Extract the [x, y] coordinate from the center of the cell holding the provided text.  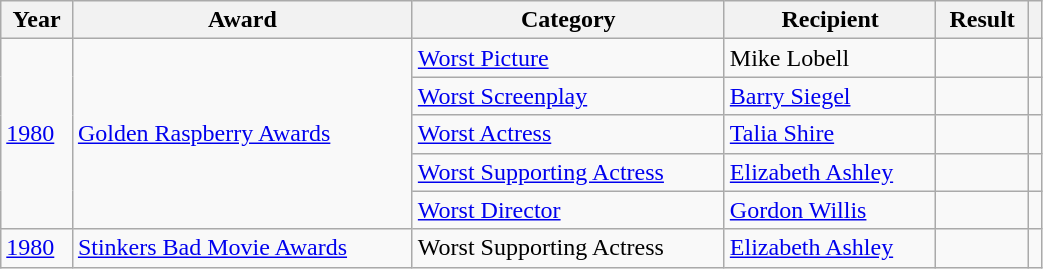
Category [568, 20]
Worst Director [568, 210]
Result [982, 20]
Gordon Willis [830, 210]
Barry Siegel [830, 96]
Recipient [830, 20]
Year [37, 20]
Worst Screenplay [568, 96]
Stinkers Bad Movie Awards [242, 248]
Talia Shire [830, 134]
Worst Picture [568, 58]
Worst Actress [568, 134]
Golden Raspberry Awards [242, 134]
Award [242, 20]
Mike Lobell [830, 58]
